Scan for the cell matching the given text and deliver its [X, Y] coordinate at center. 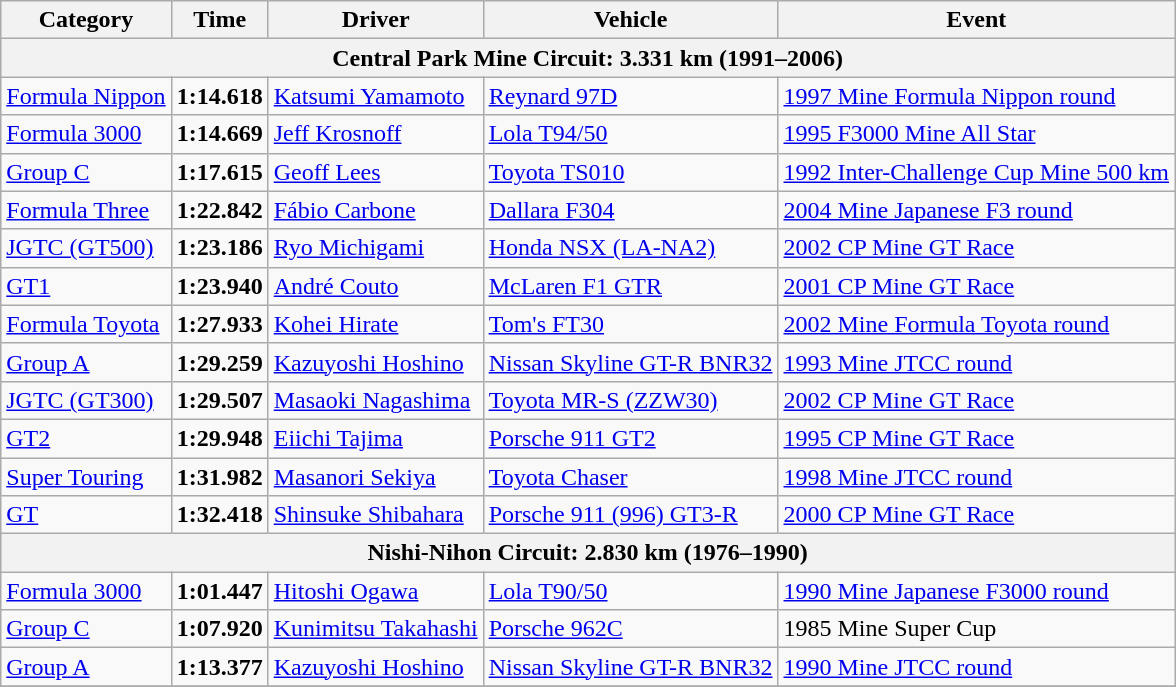
Vehicle [630, 20]
1:32.418 [220, 515]
Hitoshi Ogawa [376, 591]
Driver [376, 20]
Lola T90/50 [630, 591]
1995 CP Mine GT Race [976, 438]
Honda NSX (LA-NA2) [630, 248]
1993 Mine JTCC round [976, 362]
1:22.842 [220, 210]
1:14.669 [220, 134]
GT [86, 515]
1:29.259 [220, 362]
Geoff Lees [376, 172]
Central Park Mine Circuit: 3.331 km (1991–2006) [588, 58]
Formula Three [86, 210]
Lola T94/50 [630, 134]
Kunimitsu Takahashi [376, 629]
Kohei Hirate [376, 324]
1:23.940 [220, 286]
1:13.377 [220, 667]
Porsche 911 (996) GT3-R [630, 515]
Shinsuke Shibahara [376, 515]
Toyota MR-S (ZZW30) [630, 400]
Ryo Michigami [376, 248]
2000 CP Mine GT Race [976, 515]
1:17.615 [220, 172]
Toyota TS010 [630, 172]
1:29.948 [220, 438]
1992 Inter-Challenge Cup Mine 500 km [976, 172]
1:29.507 [220, 400]
1:07.920 [220, 629]
Toyota Chaser [630, 477]
Porsche 962C [630, 629]
2002 Mine Formula Toyota round [976, 324]
JGTC (GT500) [86, 248]
1990 Mine JTCC round [976, 667]
Fábio Carbone [376, 210]
Formula Nippon [86, 96]
Dallara F304 [630, 210]
1:14.618 [220, 96]
1:27.933 [220, 324]
1:31.982 [220, 477]
Time [220, 20]
Formula Toyota [86, 324]
Jeff Krosnoff [376, 134]
Katsumi Yamamoto [376, 96]
Nishi-Nihon Circuit: 2.830 km (1976–1990) [588, 553]
Reynard 97D [630, 96]
2001 CP Mine GT Race [976, 286]
Category [86, 20]
Event [976, 20]
1985 Mine Super Cup [976, 629]
1997 Mine Formula Nippon round [976, 96]
2004 Mine Japanese F3 round [976, 210]
1990 Mine Japanese F3000 round [976, 591]
GT2 [86, 438]
Porsche 911 GT2 [630, 438]
GT1 [86, 286]
Super Touring [86, 477]
Masaoki Nagashima [376, 400]
1:23.186 [220, 248]
Eiichi Tajima [376, 438]
André Couto [376, 286]
JGTC (GT300) [86, 400]
McLaren F1 GTR [630, 286]
1998 Mine JTCC round [976, 477]
Tom's FT30 [630, 324]
1:01.447 [220, 591]
Masanori Sekiya [376, 477]
1995 F3000 Mine All Star [976, 134]
